Return the [x, y] coordinate for the center point of the cell that contains the specified text.  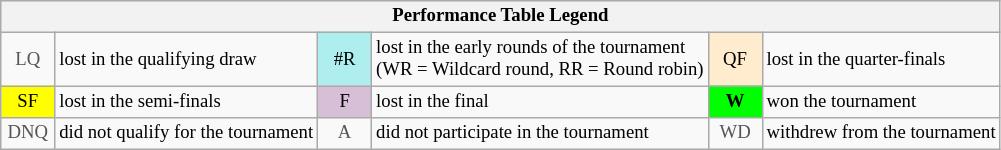
DNQ [28, 134]
WD [735, 134]
Performance Table Legend [500, 16]
QF [735, 60]
did not qualify for the tournament [186, 134]
lost in the semi-finals [186, 102]
SF [28, 102]
lost in the early rounds of the tournament(WR = Wildcard round, RR = Round robin) [540, 60]
lost in the quarter-finals [881, 60]
did not participate in the tournament [540, 134]
#R [345, 60]
A [345, 134]
W [735, 102]
lost in the qualifying draw [186, 60]
F [345, 102]
withdrew from the tournament [881, 134]
won the tournament [881, 102]
lost in the final [540, 102]
LQ [28, 60]
